From the cell containing the given text, extract its center point as [X, Y] coordinate. 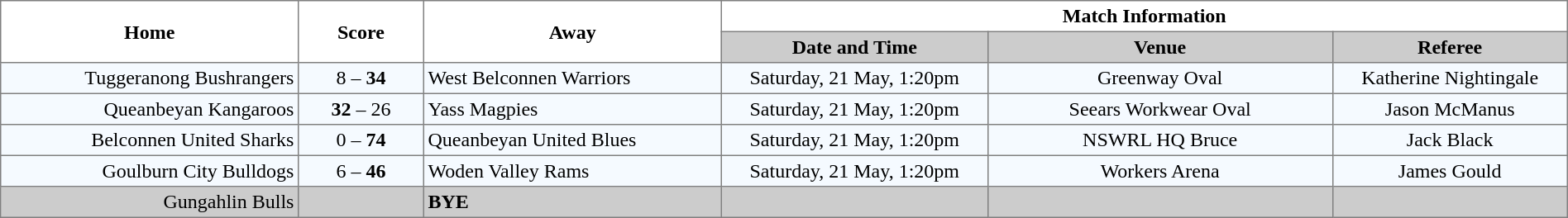
8 – 34 [361, 78]
NSWRL HQ Bruce [1159, 140]
Belconnen United Sharks [150, 140]
32 – 26 [361, 109]
0 – 74 [361, 140]
Woden Valley Rams [572, 171]
BYE [572, 202]
Gungahlin Bulls [150, 202]
Katherine Nightingale [1450, 78]
Date and Time [854, 47]
6 – 46 [361, 171]
Score [361, 31]
Tuggeranong Bushrangers [150, 78]
Yass Magpies [572, 109]
Venue [1159, 47]
Greenway Oval [1159, 78]
Referee [1450, 47]
Home [150, 31]
Queanbeyan United Blues [572, 140]
Workers Arena [1159, 171]
Jason McManus [1450, 109]
Seears Workwear Oval [1159, 109]
James Gould [1450, 171]
Away [572, 31]
Match Information [1145, 17]
West Belconnen Warriors [572, 78]
Queanbeyan Kangaroos [150, 109]
Goulburn City Bulldogs [150, 171]
Jack Black [1450, 140]
